Scan for the cell matching the given text and deliver its (X, Y) coordinate at center. 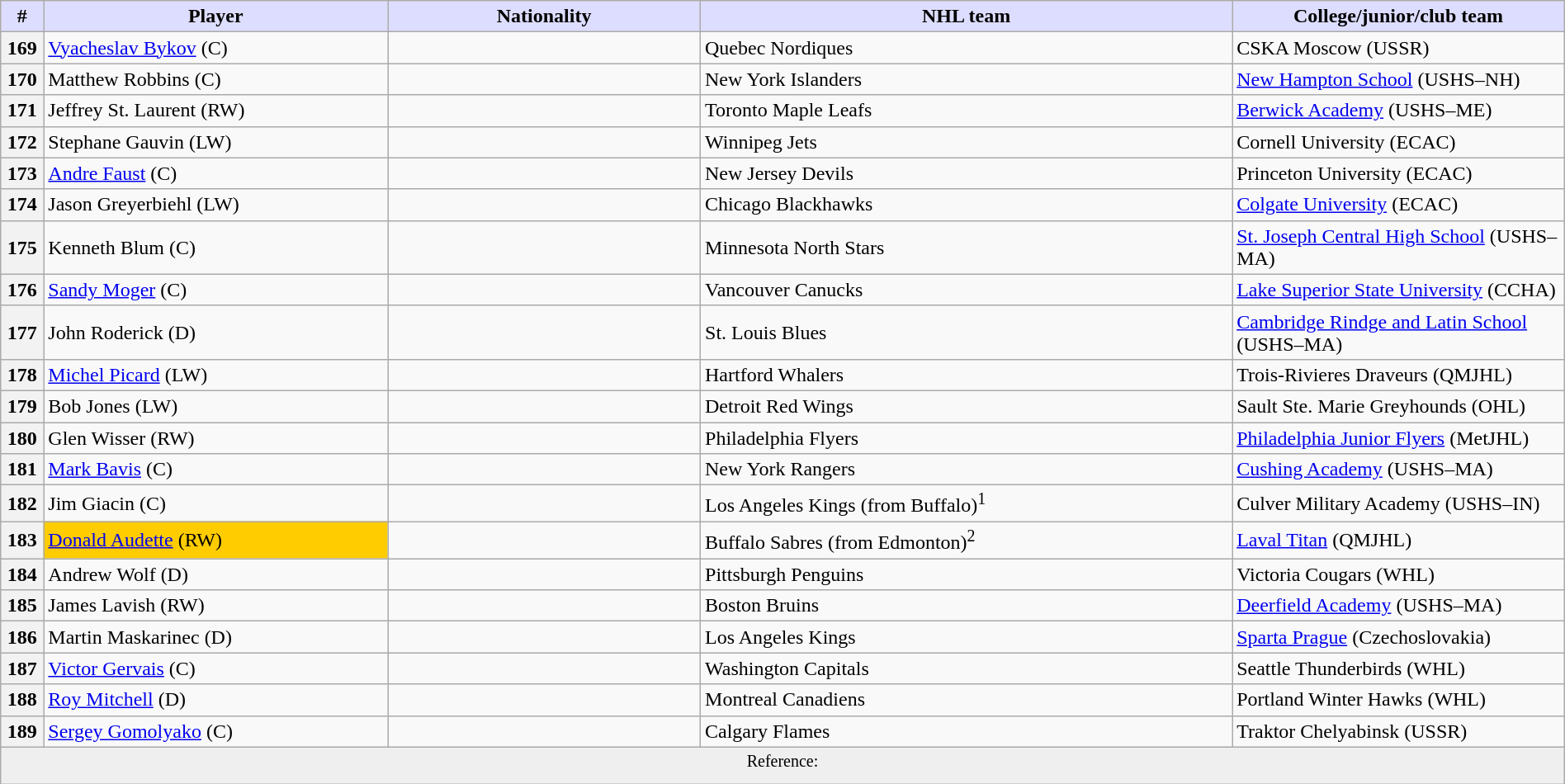
Philadelphia Flyers (967, 438)
178 (22, 375)
183 (22, 540)
NHL team (967, 17)
Toronto Maple Leafs (967, 111)
New Jersey Devils (967, 173)
Quebec Nordiques (967, 48)
Princeton University (ECAC) (1398, 173)
177 (22, 332)
Matthew Robbins (C) (216, 79)
Seattle Thunderbirds (WHL) (1398, 668)
172 (22, 142)
Cambridge Rindge and Latin School (USHS–MA) (1398, 332)
Vyacheslav Bykov (C) (216, 48)
Andrew Wolf (D) (216, 574)
Sandy Moger (C) (216, 290)
Cushing Academy (USHS–MA) (1398, 470)
Colgate University (ECAC) (1398, 205)
181 (22, 470)
176 (22, 290)
Michel Picard (LW) (216, 375)
Culver Military Academy (USHS–IN) (1398, 503)
185 (22, 606)
New York Rangers (967, 470)
Donald Audette (RW) (216, 540)
John Roderick (D) (216, 332)
Kenneth Blum (C) (216, 248)
187 (22, 668)
170 (22, 79)
Jeffrey St. Laurent (RW) (216, 111)
Sault Ste. Marie Greyhounds (OHL) (1398, 406)
Winnipeg Jets (967, 142)
Cornell University (ECAC) (1398, 142)
Player (216, 17)
CSKA Moscow (USSR) (1398, 48)
171 (22, 111)
St. Joseph Central High School (USHS–MA) (1398, 248)
Andre Faust (C) (216, 173)
Laval Titan (QMJHL) (1398, 540)
Berwick Academy (USHS–ME) (1398, 111)
Nationality (545, 17)
St. Louis Blues (967, 332)
Stephane Gauvin (LW) (216, 142)
Trois-Rivieres Draveurs (QMJHL) (1398, 375)
188 (22, 700)
Portland Winter Hawks (WHL) (1398, 700)
Sergey Gomolyako (C) (216, 731)
Buffalo Sabres (from Edmonton)2 (967, 540)
Detroit Red Wings (967, 406)
169 (22, 48)
Vancouver Canucks (967, 290)
Hartford Whalers (967, 375)
180 (22, 438)
Lake Superior State University (CCHA) (1398, 290)
Roy Mitchell (D) (216, 700)
Bob Jones (LW) (216, 406)
Pittsburgh Penguins (967, 574)
Los Angeles Kings (967, 637)
Philadelphia Junior Flyers (MetJHL) (1398, 438)
Sparta Prague (Czechoslovakia) (1398, 637)
175 (22, 248)
James Lavish (RW) (216, 606)
New Hampton School (USHS–NH) (1398, 79)
179 (22, 406)
Boston Bruins (967, 606)
# (22, 17)
Washington Capitals (967, 668)
Mark Bavis (C) (216, 470)
College/junior/club team (1398, 17)
Martin Maskarinec (D) (216, 637)
Traktor Chelyabinsk (USSR) (1398, 731)
184 (22, 574)
Victoria Cougars (WHL) (1398, 574)
Montreal Canadiens (967, 700)
Minnesota North Stars (967, 248)
182 (22, 503)
Glen Wisser (RW) (216, 438)
New York Islanders (967, 79)
Victor Gervais (C) (216, 668)
Los Angeles Kings (from Buffalo)1 (967, 503)
Calgary Flames (967, 731)
Deerfield Academy (USHS–MA) (1398, 606)
Jason Greyerbiehl (LW) (216, 205)
Reference: (782, 766)
174 (22, 205)
189 (22, 731)
173 (22, 173)
186 (22, 637)
Jim Giacin (C) (216, 503)
Chicago Blackhawks (967, 205)
